Output the [x, y] coordinate of the center of the cell containing the given text.  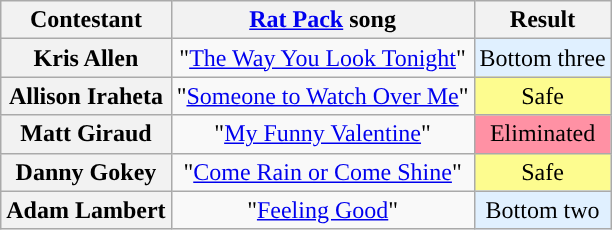
"Feeling Good" [322, 210]
Allison Iraheta [86, 96]
Bottom two [542, 210]
Matt Giraud [86, 134]
Adam Lambert [86, 210]
Bottom three [542, 58]
"Someone to Watch Over Me" [322, 96]
"The Way You Look Tonight" [322, 58]
Danny Gokey [86, 172]
Eliminated [542, 134]
"My Funny Valentine" [322, 134]
Result [542, 20]
Kris Allen [86, 58]
"Come Rain or Come Shine" [322, 172]
Rat Pack song [322, 20]
Contestant [86, 20]
